Return the (X, Y) coordinate for the center point of the cell that contains the specified text.  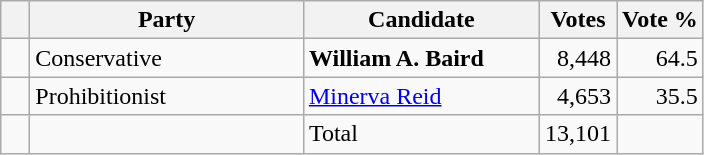
Conservative (167, 58)
Candidate (421, 20)
8,448 (578, 58)
Minerva Reid (421, 96)
13,101 (578, 134)
William A. Baird (421, 58)
35.5 (660, 96)
Total (421, 134)
Party (167, 20)
64.5 (660, 58)
Votes (578, 20)
Prohibitionist (167, 96)
Vote % (660, 20)
4,653 (578, 96)
